Identify which cell holds the provided text, then report its (x, y) central coordinate. 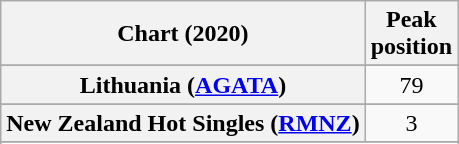
Lithuania (AGATA) (183, 85)
New Zealand Hot Singles (RMNZ) (183, 123)
Chart (2020) (183, 34)
79 (411, 85)
Peakposition (411, 34)
3 (411, 123)
